Provide the [x, y] coordinate of the cell's center where the given text is located.  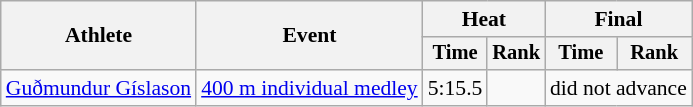
Final [618, 19]
5:15.5 [456, 88]
Event [310, 36]
400 m individual medley [310, 88]
did not advance [618, 88]
Guðmundur Gíslason [98, 88]
Athlete [98, 36]
Heat [484, 19]
